Identify which cell holds the provided text, then report its [X, Y] central coordinate. 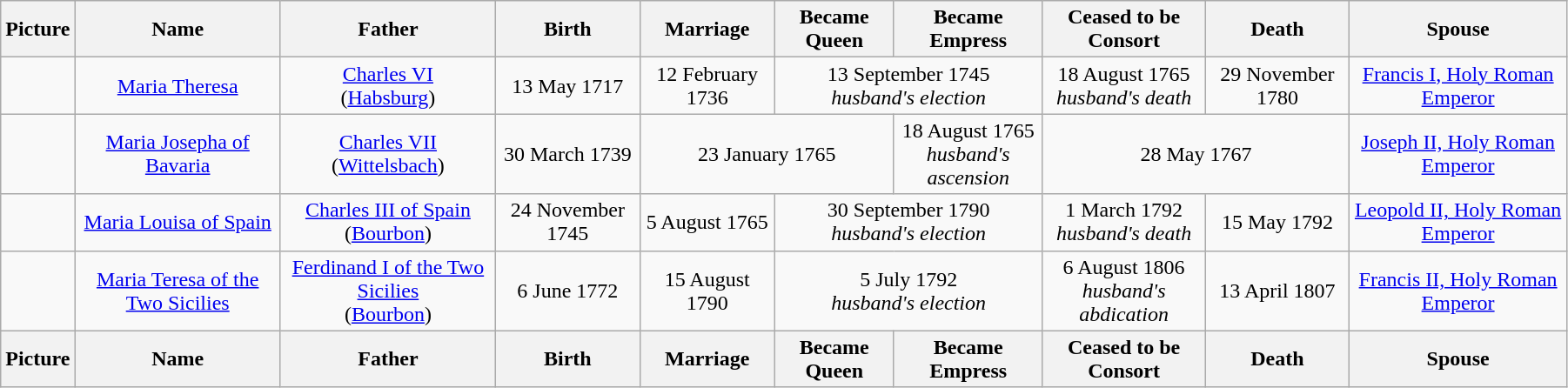
12 February 1736 [707, 85]
13 May 1717 [567, 85]
15 August 1790 [707, 291]
30 September 1790husband's election [908, 223]
18 August 1765husband's ascension [968, 154]
Francis I, Holy Roman Emperor [1458, 85]
Charles VI(Habsburg) [388, 85]
5 August 1765 [707, 223]
15 May 1792 [1277, 223]
28 May 1767 [1196, 154]
Leopold II, Holy Roman Emperor [1458, 223]
Ferdinand I of the Two Sicilies(Bourbon) [388, 291]
Charles III of Spain(Bourbon) [388, 223]
29 November 1780 [1277, 85]
5 July 1792husband's election [908, 291]
Maria Josepha of Bavaria [178, 154]
Maria Teresa of the Two Sicilies [178, 291]
Maria Louisa of Spain [178, 223]
Maria Theresa [178, 85]
6 August 1806husband's abdication [1124, 291]
Charles VII(Wittelsbach) [388, 154]
18 August 1765husband's death [1124, 85]
1 March 1792husband's death [1124, 223]
Francis II, Holy Roman Emperor [1458, 291]
23 January 1765 [767, 154]
6 June 1772 [567, 291]
30 March 1739 [567, 154]
24 November 1745 [567, 223]
Joseph II, Holy Roman Emperor [1458, 154]
13 September 1745husband's election [908, 85]
13 April 1807 [1277, 291]
